Pinpoint the cell where the given text exists, returning its [x, y] midpoint coordinate. 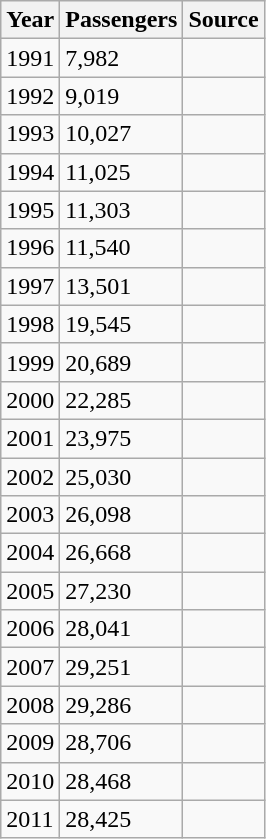
28,041 [122, 629]
29,251 [122, 667]
Year [30, 20]
2011 [30, 819]
1998 [30, 324]
11,025 [122, 172]
2008 [30, 705]
2002 [30, 477]
28,425 [122, 819]
11,303 [122, 210]
23,975 [122, 438]
13,501 [122, 286]
2007 [30, 667]
2001 [30, 438]
19,545 [122, 324]
28,468 [122, 781]
7,982 [122, 58]
Passengers [122, 20]
2005 [30, 591]
20,689 [122, 362]
1992 [30, 96]
2006 [30, 629]
26,098 [122, 515]
26,668 [122, 553]
10,027 [122, 134]
9,019 [122, 96]
25,030 [122, 477]
1993 [30, 134]
22,285 [122, 400]
1999 [30, 362]
27,230 [122, 591]
28,706 [122, 743]
1995 [30, 210]
1991 [30, 58]
29,286 [122, 705]
1994 [30, 172]
11,540 [122, 248]
Source [224, 20]
2009 [30, 743]
1997 [30, 286]
2000 [30, 400]
2004 [30, 553]
2010 [30, 781]
2003 [30, 515]
1996 [30, 248]
